For the text-containing cell, return its midpoint in [x, y] coordinate format. 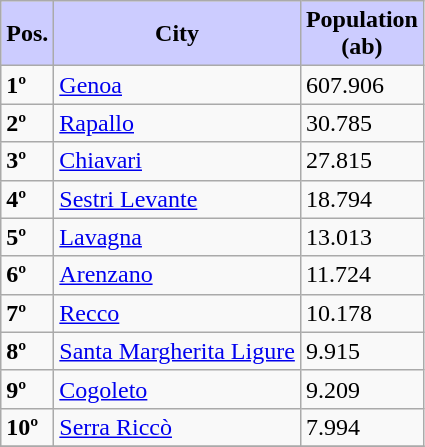
1º [28, 85]
7.994 [362, 427]
27.815 [362, 161]
Chiavari [178, 161]
9.915 [362, 351]
Genoa [178, 85]
607.906 [362, 85]
4º [28, 199]
Rapallo [178, 123]
Sestri Levante [178, 199]
Pos. [28, 34]
City [178, 34]
9.209 [362, 389]
Arenzano [178, 275]
Population (ab) [362, 34]
13.013 [362, 237]
30.785 [362, 123]
Santa Margherita Ligure [178, 351]
Lavagna [178, 237]
6º [28, 275]
3º [28, 161]
18.794 [362, 199]
10.178 [362, 313]
7º [28, 313]
2º [28, 123]
11.724 [362, 275]
8º [28, 351]
Recco [178, 313]
5º [28, 237]
10º [28, 427]
Cogoleto [178, 389]
Serra Riccò [178, 427]
9º [28, 389]
